Detect which cell encompasses the target text, then output its (X, Y) center coordinate. 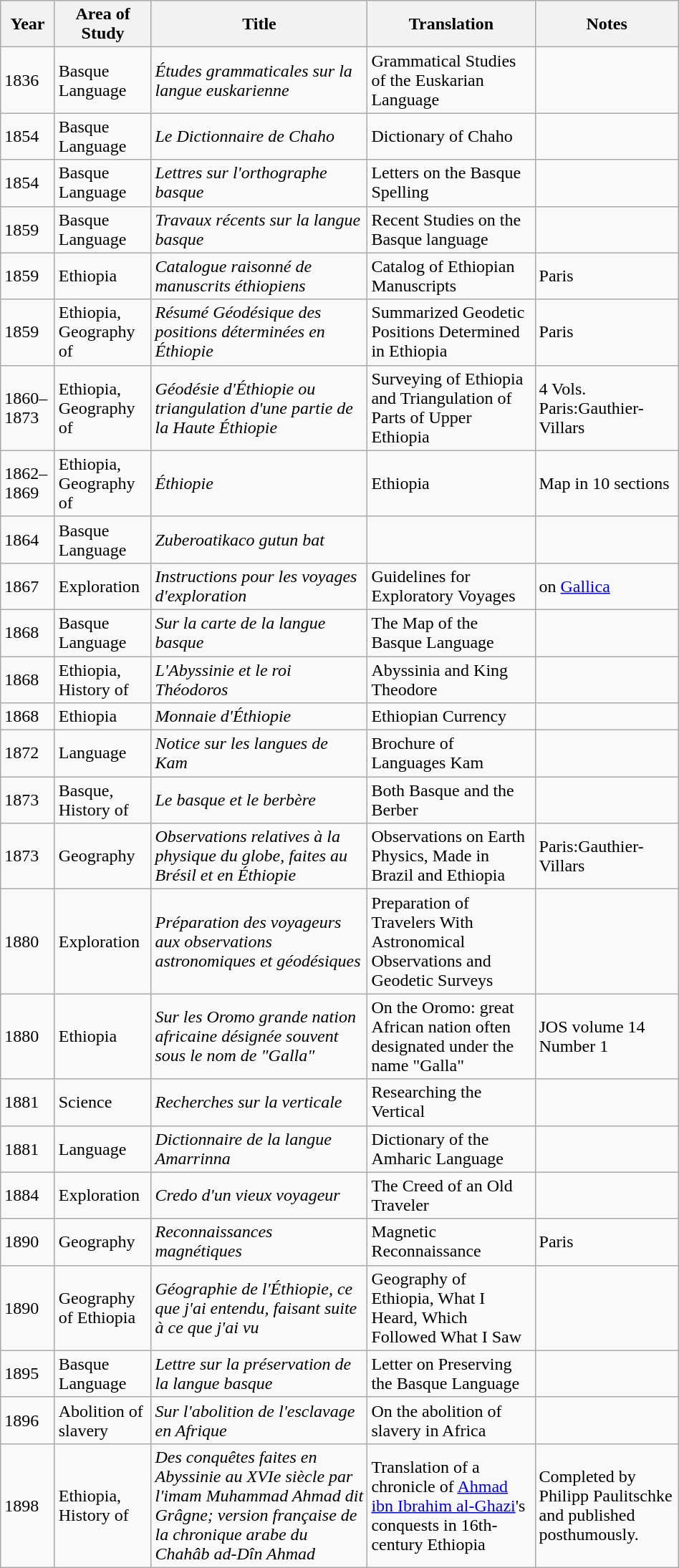
Summarized Geodetic Positions Determined in Ethiopia (451, 332)
Translation of a chronicle of Ahmad ibn Ibrahim al-Ghazi's conquests in 16th-century Ethiopia (451, 1505)
Translation (451, 24)
On the abolition of slavery in Africa (451, 1421)
Le basque et le berbère (259, 800)
Surveying of Ethiopia and Triangulation of Parts of Upper Ethiopia (451, 408)
1862–1869 (27, 483)
Lettre sur la préservation de la langue basque (259, 1373)
Abolition of slavery (103, 1421)
Grammatical Studies of the Euskarian Language (451, 80)
Recent Studies on the Basque language (451, 229)
Travaux récents sur la langue basque (259, 229)
Sur la carte de la langue basque (259, 633)
Geography of Ethiopia (103, 1307)
Ethiopian Currency (451, 717)
1836 (27, 80)
1895 (27, 1373)
Catalog of Ethiopian Manuscripts (451, 276)
Area of Study (103, 24)
Sur les Oromo grande nation africaine désignée souvent sous le nom de "Galla" (259, 1037)
Préparation des voyageurs aux observations astronomiques et géodésiques (259, 942)
Credo d'un vieux voyageur (259, 1196)
Géodésie d'Éthiopie ou triangulation d'une partie de la Haute Éthiopie (259, 408)
on Gallica (607, 586)
Monnaie d'Éthiopie (259, 717)
Résumé Géodésique des positions déterminées en Éthiopie (259, 332)
The Creed of an Old Traveler (451, 1196)
1860–1873 (27, 408)
Science (103, 1103)
1867 (27, 586)
Guidelines for Exploratory Voyages (451, 586)
Lettres sur l'orthographe basque (259, 183)
Catalogue raisonné de manuscrits éthiopiens (259, 276)
1872 (27, 753)
Notice sur les langues de Kam (259, 753)
Dictionnaire de la langue Amarrinna (259, 1148)
4 Vols. Paris:Gauthier-Villars (607, 408)
Brochure of Languages Kam (451, 753)
Dictionary of Chaho (451, 136)
Études grammaticales sur la langue euskarienne (259, 80)
Des conquêtes faites en Abyssinie au XVIe siècle par l'imam Muhammad Ahmad dit Grâgne; version française de la chronique arabe du Chahâb ad-Dîn Ahmad (259, 1505)
Letters on the Basque Spelling (451, 183)
Observations on Earth Physics, Made in Brazil and Ethiopia (451, 856)
1898 (27, 1505)
Zuberoatikaco gutun bat (259, 540)
1864 (27, 540)
Sur l'abolition de l'esclavage en Afrique (259, 1421)
Éthiopie (259, 483)
Basque, History of (103, 800)
1884 (27, 1196)
Letter on Preserving the Basque Language (451, 1373)
Title (259, 24)
Le Dictionnaire de Chaho (259, 136)
Researching the Vertical (451, 1103)
Paris:Gauthier-Villars (607, 856)
Notes (607, 24)
Year (27, 24)
Completed by Philipp Paulitschke and published posthumously. (607, 1505)
Map in 10 sections (607, 483)
JOS volume 14 Number 1 (607, 1037)
L'Abyssinie et le roi Théodoros (259, 679)
Dictionary of the Amharic Language (451, 1148)
Observations relatives à la physique du globe, faites au Brésil et en Éthiopie (259, 856)
Both Basque and the Berber (451, 800)
1896 (27, 1421)
Geography of Ethiopia, What I Heard, Which Followed What I Saw (451, 1307)
Instructions pour les voyages d'exploration (259, 586)
Abyssinia and King Theodore (451, 679)
Preparation of Travelers With Astronomical Observations and Geodetic Surveys (451, 942)
Reconnaissances magnétiques (259, 1242)
On the Oromo: great African nation often designated under the name "Galla" (451, 1037)
Magnetic Reconnaissance (451, 1242)
The Map of the Basque Language (451, 633)
Géographie de l'Éthiopie, ce que j'ai entendu, faisant suite à ce que j'ai vu (259, 1307)
Recherches sur la verticale (259, 1103)
